Detect which cell encompasses the target text, then output its (x, y) center coordinate. 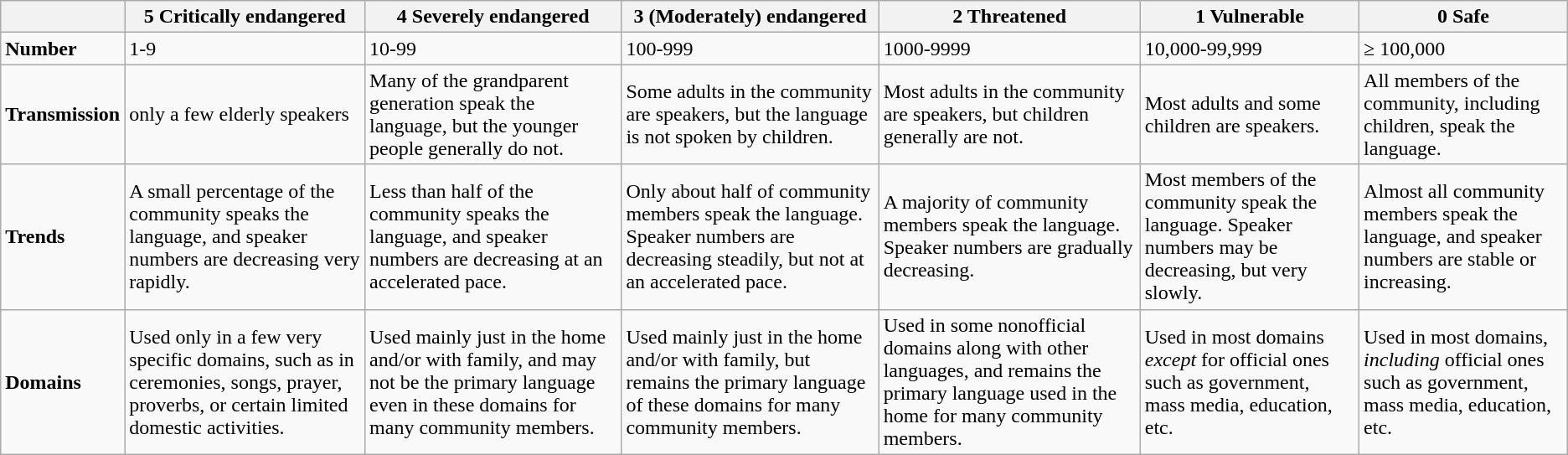
2 Threatened (1009, 17)
Used mainly just in the home and/or with family, but remains the primary language of these domains for many community members. (750, 382)
Transmission (63, 114)
Most adults and some children are speakers. (1250, 114)
3 (Moderately) endangered (750, 17)
100-999 (750, 49)
4 Severely endangered (493, 17)
Some adults in the community are speakers, but the language is not spoken by children. (750, 114)
Only about half of community members speak the language. Speaker numbers are decreasing steadily, but not at an accelerated pace. (750, 236)
10,000-99,999 (1250, 49)
Number (63, 49)
only a few elderly speakers (245, 114)
Most members of the community speak the language. Speaker numbers may be decreasing, but very slowly. (1250, 236)
Domains (63, 382)
Used mainly just in the home and/or with family, and may not be the primary language even in these domains for many community members. (493, 382)
A small percentage of the community speaks the language, and speaker numbers are decreasing very rapidly. (245, 236)
All members of the community, including children, speak the language. (1464, 114)
Many of the grandparent generation speak the language, but the younger people generally do not. (493, 114)
Most adults in the community are speakers, but children generally are not. (1009, 114)
10-99 (493, 49)
A majority of community members speak the language. Speaker numbers are gradually decreasing. (1009, 236)
≥ 100,000 (1464, 49)
1 Vulnerable (1250, 17)
Almost all community members speak the language, and speaker numbers are stable or increasing. (1464, 236)
Less than half of the community speaks the language, and speaker numbers are decreasing at an accelerated pace. (493, 236)
Used only in a few very specific domains, such as in ceremonies, songs, prayer, proverbs, or certain limited domestic activities. (245, 382)
Used in most domains except for official ones such as government, mass media, education, etc. (1250, 382)
0 Safe (1464, 17)
1-9 (245, 49)
Used in some nonofficial domains along with other languages, and remains the primary language used in the home for many community members. (1009, 382)
1000-9999 (1009, 49)
5 Critically endangered (245, 17)
Used in most domains, including official ones such as government, mass media, education, etc. (1464, 382)
Trends (63, 236)
